Identify which cell holds the provided text, then report its [x, y] central coordinate. 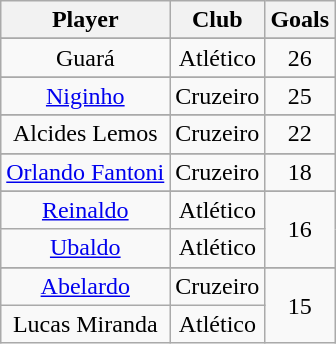
26 [300, 58]
Niginho [86, 96]
Ubaldo [86, 248]
16 [300, 229]
Abelardo [86, 286]
22 [300, 134]
Player [86, 20]
Alcides Lemos [86, 134]
Lucas Miranda [86, 324]
Orlando Fantoni [86, 172]
18 [300, 172]
25 [300, 96]
Club [218, 20]
15 [300, 305]
Reinaldo [86, 210]
Guará [86, 58]
Goals [300, 20]
